For the text-containing cell, return its midpoint in (X, Y) coordinate format. 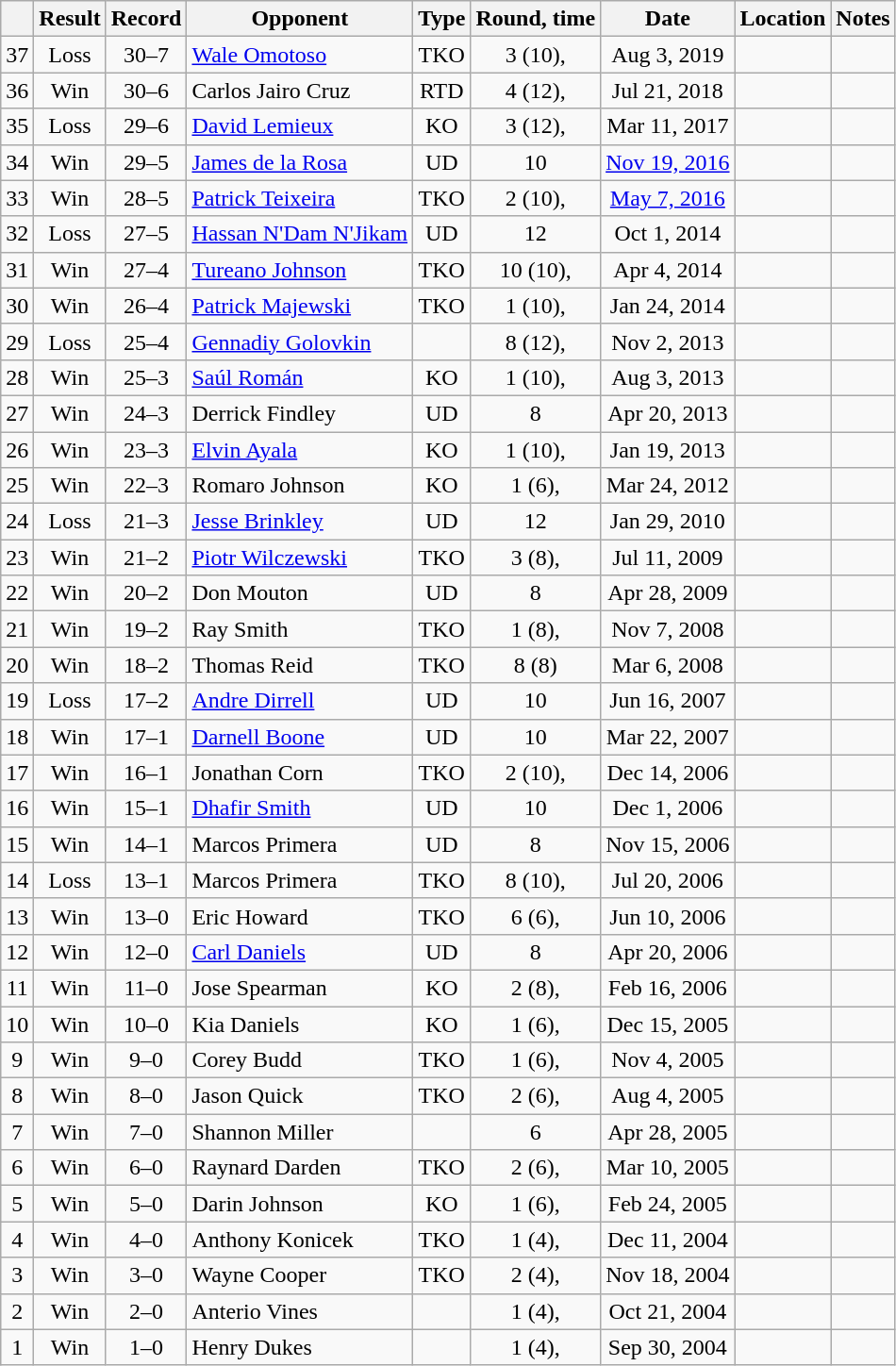
25 (17, 486)
27–5 (146, 234)
32 (17, 234)
Hassan N'Dam N'Jikam (300, 234)
5–0 (146, 1204)
35 (17, 126)
26–4 (146, 306)
Wayne Cooper (300, 1275)
Tureano Johnson (300, 270)
19–2 (146, 629)
Patrick Majewski (300, 306)
17 (17, 773)
26 (17, 450)
5 (17, 1204)
2–0 (146, 1311)
31 (17, 270)
Darnell Boone (300, 737)
11 (17, 988)
Patrick Teixeira (300, 198)
Kia Daniels (300, 1024)
Corey Budd (300, 1060)
Saúl Román (300, 377)
Carl Daniels (300, 952)
Romaro Johnson (300, 486)
9 (17, 1060)
Jason Quick (300, 1096)
2 (8), (536, 988)
Date (668, 19)
3 (10), (536, 55)
Dec 11, 2004 (668, 1240)
Jose Spearman (300, 988)
20 (17, 665)
Jan 24, 2014 (668, 306)
Gennadiy Golovkin (300, 341)
Henry Dukes (300, 1347)
6 (6), (536, 916)
1–0 (146, 1347)
17–2 (146, 701)
27 (17, 413)
Notes (863, 19)
Elvin Ayala (300, 450)
22–3 (146, 486)
13–0 (146, 916)
Eric Howard (300, 916)
David Lemieux (300, 126)
29 (17, 341)
3–0 (146, 1275)
1 (17, 1347)
11–0 (146, 988)
Mar 22, 2007 (668, 737)
Nov 15, 2006 (668, 844)
14 (17, 880)
Jul 21, 2018 (668, 91)
7–0 (146, 1132)
Jonathan Corn (300, 773)
36 (17, 91)
Location (783, 19)
Anterio Vines (300, 1311)
21–2 (146, 558)
Record (146, 19)
24 (17, 522)
15 (17, 844)
37 (17, 55)
Nov 7, 2008 (668, 629)
13 (17, 916)
20–2 (146, 593)
1 (8), (536, 629)
Dec 1, 2006 (668, 808)
Aug 3, 2013 (668, 377)
18 (17, 737)
Andre Dirrell (300, 701)
Opponent (300, 19)
Mar 6, 2008 (668, 665)
23 (17, 558)
34 (17, 162)
Mar 10, 2005 (668, 1168)
28–5 (146, 198)
Feb 24, 2005 (668, 1204)
Jul 20, 2006 (668, 880)
21 (17, 629)
2 (17, 1311)
19 (17, 701)
Sep 30, 2004 (668, 1347)
25–3 (146, 377)
Jun 10, 2006 (668, 916)
Raynard Darden (300, 1168)
Dec 15, 2005 (668, 1024)
Jesse Brinkley (300, 522)
9–0 (146, 1060)
James de la Rosa (300, 162)
24–3 (146, 413)
Oct 21, 2004 (668, 1311)
Dec 14, 2006 (668, 773)
Nov 4, 2005 (668, 1060)
8–0 (146, 1096)
Oct 1, 2014 (668, 234)
30–6 (146, 91)
21–3 (146, 522)
Derrick Findley (300, 413)
10–0 (146, 1024)
Jun 16, 2007 (668, 701)
Wale Omotoso (300, 55)
8 (12), (536, 341)
3 (8), (536, 558)
Round, time (536, 19)
Apr 4, 2014 (668, 270)
Feb 16, 2006 (668, 988)
25–4 (146, 341)
8 (10), (536, 880)
May 7, 2016 (668, 198)
28 (17, 377)
17–1 (146, 737)
Apr 28, 2005 (668, 1132)
16 (17, 808)
18–2 (146, 665)
16–1 (146, 773)
6–0 (146, 1168)
29–6 (146, 126)
29–5 (146, 162)
4 (12), (536, 91)
Aug 3, 2019 (668, 55)
Type (441, 19)
Nov 19, 2016 (668, 162)
RTD (441, 91)
Dhafir Smith (300, 808)
Ray Smith (300, 629)
8 (8) (536, 665)
Nov 18, 2004 (668, 1275)
Darin Johnson (300, 1204)
Mar 24, 2012 (668, 486)
30 (17, 306)
30–7 (146, 55)
Shannon Miller (300, 1132)
Jan 19, 2013 (668, 450)
Don Mouton (300, 593)
33 (17, 198)
3 (12), (536, 126)
3 (17, 1275)
Nov 2, 2013 (668, 341)
15–1 (146, 808)
Result (70, 19)
Anthony Konicek (300, 1240)
Jan 29, 2010 (668, 522)
Piotr Wilczewski (300, 558)
Thomas Reid (300, 665)
Jul 11, 2009 (668, 558)
10 (10), (536, 270)
Apr 28, 2009 (668, 593)
Apr 20, 2013 (668, 413)
Aug 4, 2005 (668, 1096)
27–4 (146, 270)
Carlos Jairo Cruz (300, 91)
22 (17, 593)
14–1 (146, 844)
4 (17, 1240)
Mar 11, 2017 (668, 126)
2 (4), (536, 1275)
12–0 (146, 952)
Apr 20, 2006 (668, 952)
13–1 (146, 880)
7 (17, 1132)
23–3 (146, 450)
4–0 (146, 1240)
